Extract the (x, y) coordinate from the center of the cell holding the provided text.  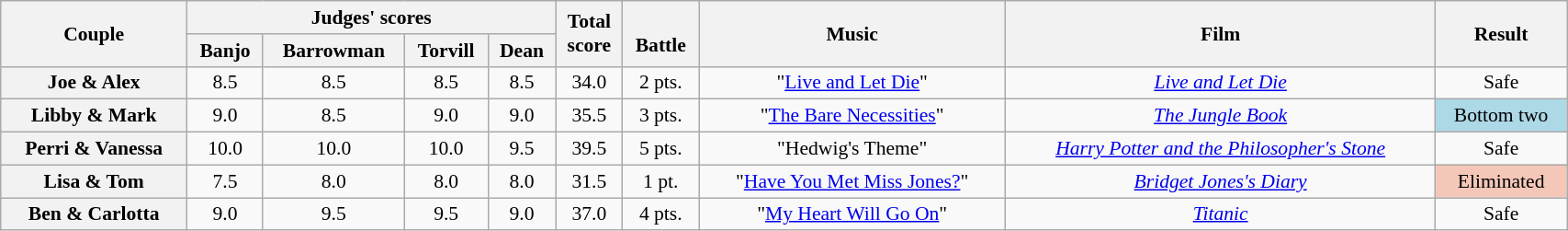
Eliminated (1501, 181)
Film (1221, 33)
Live and Let Die (1221, 83)
Lisa & Tom (94, 181)
Harry Potter and the Philosopher's Stone (1221, 149)
35.5 (590, 116)
Totalscore (590, 33)
Music (852, 33)
7.5 (226, 181)
39.5 (590, 149)
Torvill (446, 51)
"My Heart Will Go On" (852, 214)
"Hedwig's Theme" (852, 149)
Titanic (1221, 214)
Judges' scores (371, 17)
Banjo (226, 51)
Result (1501, 33)
37.0 (590, 214)
2 pts. (661, 83)
Bridget Jones's Diary (1221, 181)
34.0 (590, 83)
Perri & Vanessa (94, 149)
Dean (522, 51)
Barrowman (333, 51)
5 pts. (661, 149)
Libby & Mark (94, 116)
31.5 (590, 181)
The Jungle Book (1221, 116)
3 pts. (661, 116)
"Live and Let Die" (852, 83)
Couple (94, 33)
1 pt. (661, 181)
Bottom two (1501, 116)
"Have You Met Miss Jones?" (852, 181)
Ben & Carlotta (94, 214)
"The Bare Necessities" (852, 116)
4 pts. (661, 214)
Battle (661, 33)
Joe & Alex (94, 83)
